Pinpoint the cell where the given text exists, returning its (X, Y) midpoint coordinate. 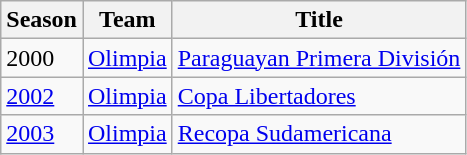
Season (42, 20)
Copa Libertadores (319, 96)
Title (319, 20)
2002 (42, 96)
Team (127, 20)
Paraguayan Primera División (319, 58)
Recopa Sudamericana (319, 134)
2003 (42, 134)
2000 (42, 58)
